Locate the cell with the specified text and output its (x, y) center coordinate. 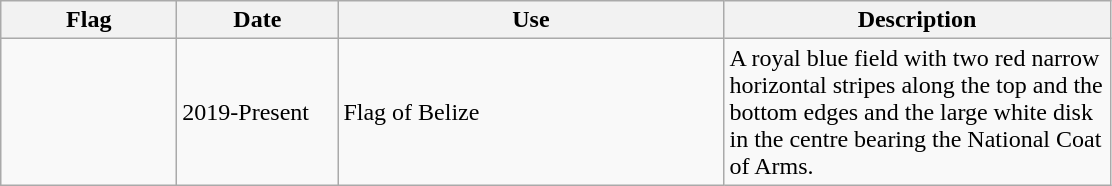
Use (531, 20)
Flag (89, 20)
Date (258, 20)
2019-Present (258, 112)
Description (917, 20)
Flag of Belize (531, 112)
